Determine the [X, Y] coordinate at the center of the cell enclosing the given text.  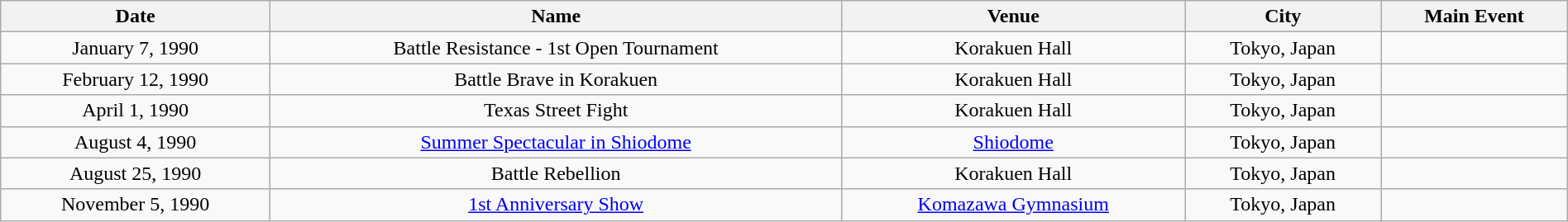
Texas Street Fight [556, 111]
January 7, 1990 [136, 48]
Date [136, 17]
Battle Rebellion [556, 173]
Shiodome [1014, 142]
February 12, 1990 [136, 79]
April 1, 1990 [136, 111]
Main Event [1474, 17]
City [1284, 17]
Battle Resistance - 1st Open Tournament [556, 48]
Komazawa Gymnasium [1014, 205]
August 25, 1990 [136, 173]
Name [556, 17]
Battle Brave in Korakuen [556, 79]
Venue [1014, 17]
August 4, 1990 [136, 142]
1st Anniversary Show [556, 205]
Summer Spectacular in Shiodome [556, 142]
November 5, 1990 [136, 205]
